Identify which cell holds the provided text, then report its [X, Y] central coordinate. 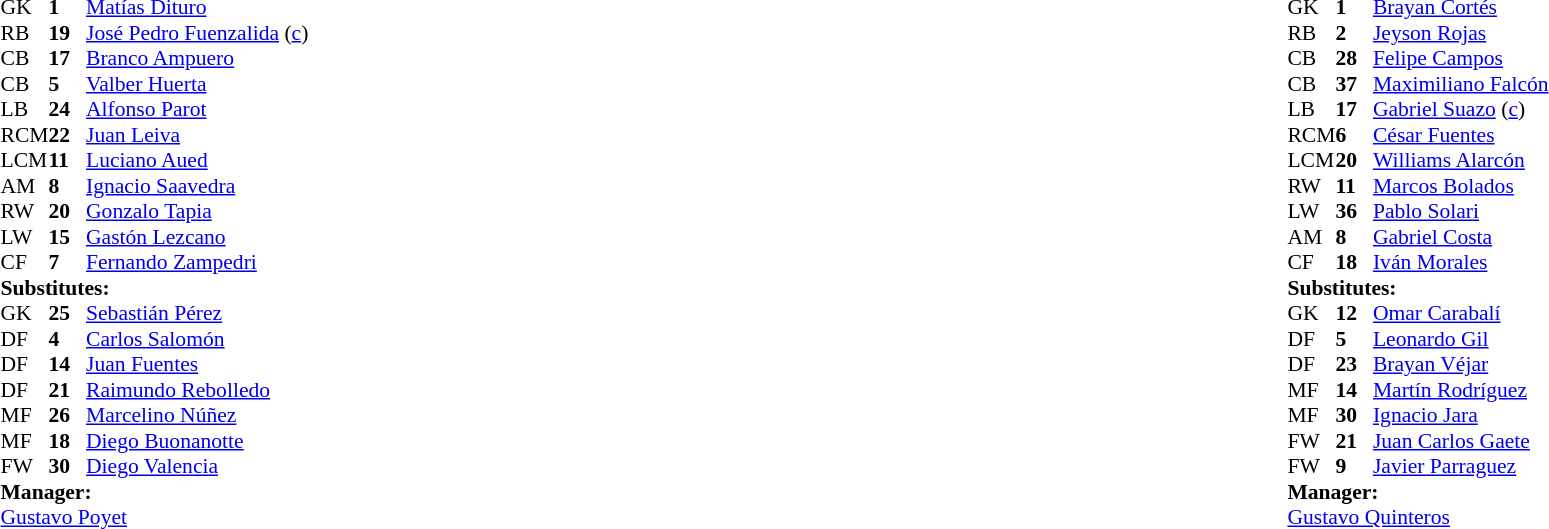
Sebastián Pérez [197, 313]
Marcos Bolados [1461, 186]
7 [67, 263]
Felipe Campos [1461, 59]
19 [67, 33]
Williams Alarcón [1461, 161]
24 [67, 109]
25 [67, 313]
26 [67, 415]
Gastón Lezcano [197, 237]
12 [1354, 313]
Ignacio Jara [1461, 415]
Gabriel Suazo (c) [1461, 109]
Juan Leiva [197, 135]
6 [1354, 135]
Martín Rodríguez [1461, 390]
José Pedro Fuenzalida (c) [197, 33]
Maximiliano Falcón [1461, 84]
22 [67, 135]
Valber Huerta [197, 84]
Gabriel Costa [1461, 237]
Marcelino Núñez [197, 415]
4 [67, 339]
Carlos Salomón [197, 339]
Juan Fuentes [197, 365]
23 [1354, 365]
Juan Carlos Gaete [1461, 441]
Diego Buonanotte [197, 441]
César Fuentes [1461, 135]
Pablo Solari [1461, 211]
9 [1354, 467]
36 [1354, 211]
Omar Carabalí [1461, 313]
Fernando Zampedri [197, 263]
Diego Valencia [197, 467]
Alfonso Parot [197, 109]
Brayan Véjar [1461, 365]
Ignacio Saavedra [197, 186]
Jeyson Rojas [1461, 33]
28 [1354, 59]
15 [67, 237]
Javier Parraguez [1461, 467]
2 [1354, 33]
Iván Morales [1461, 263]
Raimundo Rebolledo [197, 390]
Gonzalo Tapia [197, 211]
37 [1354, 84]
Leonardo Gil [1461, 339]
Branco Ampuero [197, 59]
Luciano Aued [197, 161]
